Output the [X, Y] coordinate of the center of the cell containing the given text.  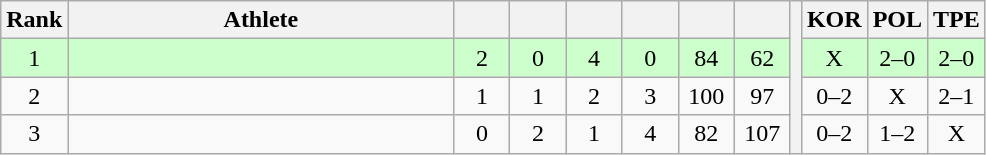
TPE [956, 20]
1–2 [897, 134]
Athlete [261, 20]
82 [706, 134]
KOR [834, 20]
84 [706, 58]
2–1 [956, 96]
100 [706, 96]
Rank [34, 20]
97 [762, 96]
POL [897, 20]
62 [762, 58]
107 [762, 134]
